For the text-containing cell, return its midpoint in [X, Y] coordinate format. 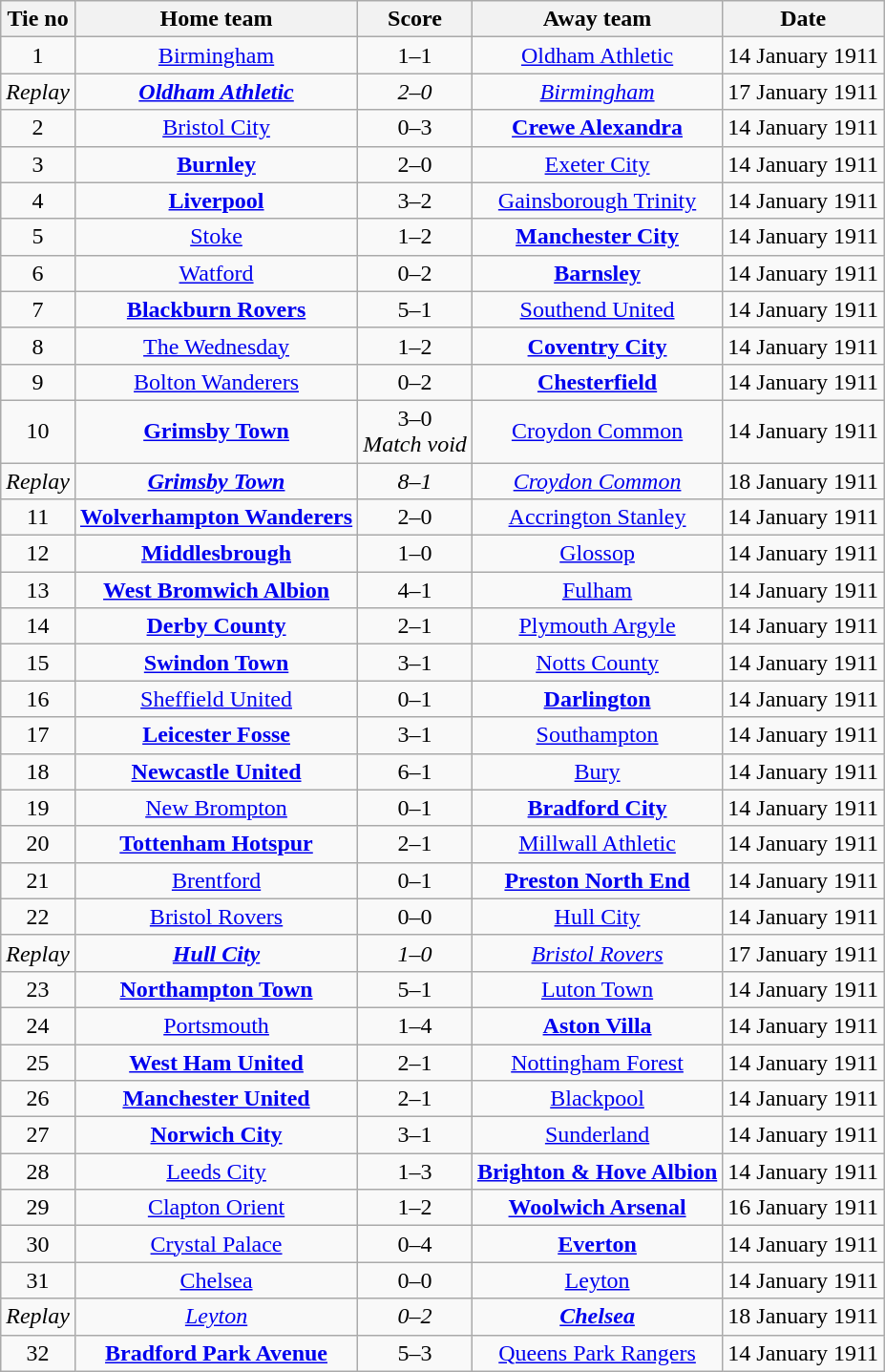
Queens Park Rangers [597, 1353]
21 [38, 880]
Bradford Park Avenue [216, 1353]
29 [38, 1208]
4 [38, 201]
The Wednesday [216, 346]
Millwall Athletic [597, 844]
Manchester United [216, 1099]
West Ham United [216, 1063]
Clapton Orient [216, 1208]
Crystal Palace [216, 1244]
Gainsborough Trinity [597, 201]
8 [38, 346]
Derby County [216, 626]
6 [38, 273]
Bolton Wanderers [216, 382]
Date [804, 19]
Chesterfield [597, 382]
Away team [597, 19]
Preston North End [597, 880]
Burnley [216, 164]
1–3 [415, 1171]
Crewe Alexandra [597, 128]
31 [38, 1280]
14 [38, 626]
Middlesbrough [216, 554]
Brentford [216, 880]
Leeds City [216, 1171]
18 [38, 771]
17 [38, 735]
Accrington Stanley [597, 517]
Fulham [597, 590]
Darlington [597, 699]
4–1 [415, 590]
30 [38, 1244]
Blackburn Rovers [216, 309]
Luton Town [597, 989]
Nottingham Forest [597, 1063]
New Brompton [216, 808]
Bury [597, 771]
Woolwich Arsenal [597, 1208]
1–4 [415, 1025]
1 [38, 55]
Stoke [216, 237]
Exeter City [597, 164]
Norwich City [216, 1135]
3–0 Match void [415, 432]
Bristol City [216, 128]
2 [38, 128]
20 [38, 844]
Sheffield United [216, 699]
Leicester Fosse [216, 735]
Manchester City [597, 237]
Barnsley [597, 273]
Tie no [38, 19]
Tottenham Hotspur [216, 844]
16 [38, 699]
Swindon Town [216, 663]
10 [38, 432]
Aston Villa [597, 1025]
Coventry City [597, 346]
Southend United [597, 309]
Sunderland [597, 1135]
19 [38, 808]
15 [38, 663]
Wolverhampton Wanderers [216, 517]
Bradford City [597, 808]
Portsmouth [216, 1025]
5 [38, 237]
11 [38, 517]
3–2 [415, 201]
32 [38, 1353]
0–4 [415, 1244]
Plymouth Argyle [597, 626]
7 [38, 309]
26 [38, 1099]
Watford [216, 273]
27 [38, 1135]
Northampton Town [216, 989]
Notts County [597, 663]
Brighton & Hove Albion [597, 1171]
8–1 [415, 480]
Glossop [597, 554]
Liverpool [216, 201]
25 [38, 1063]
1–1 [415, 55]
6–1 [415, 771]
0–3 [415, 128]
Southampton [597, 735]
28 [38, 1171]
22 [38, 917]
West Bromwich Albion [216, 590]
13 [38, 590]
12 [38, 554]
24 [38, 1025]
23 [38, 989]
Home team [216, 19]
5–3 [415, 1353]
Everton [597, 1244]
3 [38, 164]
9 [38, 382]
Blackpool [597, 1099]
16 January 1911 [804, 1208]
Newcastle United [216, 771]
Score [415, 19]
